Locate the cell with the specified text and output its (X, Y) center coordinate. 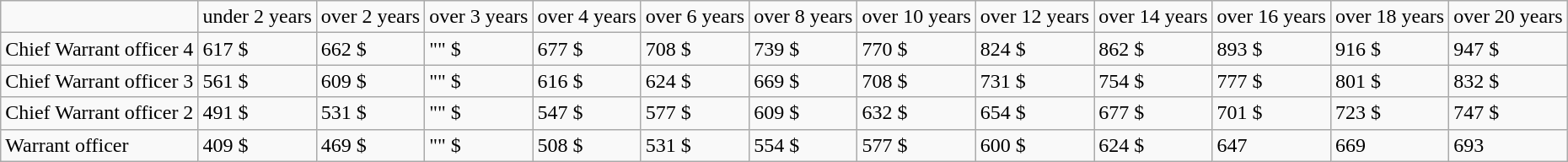
801 $ (1389, 81)
747 $ (1508, 113)
862 $ (1153, 49)
409 $ (257, 145)
over 20 years (1508, 17)
662 $ (370, 49)
893 $ (1271, 49)
600 $ (1034, 145)
over 4 years (587, 17)
754 $ (1153, 81)
Chief Warrant officer 2 (99, 113)
Chief Warrant officer 3 (99, 81)
over 8 years (803, 17)
over 2 years (370, 17)
491 $ (257, 113)
632 $ (916, 113)
669 (1389, 145)
554 $ (803, 145)
701 $ (1271, 113)
over 16 years (1271, 17)
over 12 years (1034, 17)
723 $ (1389, 113)
469 $ (370, 145)
over 6 years (695, 17)
916 $ (1389, 49)
777 $ (1271, 81)
Chief Warrant officer 4 (99, 49)
over 10 years (916, 17)
669 $ (803, 81)
Warrant officer (99, 145)
over 18 years (1389, 17)
647 (1271, 145)
561 $ (257, 81)
693 (1508, 145)
770 $ (916, 49)
824 $ (1034, 49)
616 $ (587, 81)
654 $ (1034, 113)
under 2 years (257, 17)
617 $ (257, 49)
739 $ (803, 49)
over 3 years (479, 17)
947 $ (1508, 49)
508 $ (587, 145)
547 $ (587, 113)
731 $ (1034, 81)
over 14 years (1153, 17)
832 $ (1508, 81)
